Locate the cell with the specified text and output its (x, y) center coordinate. 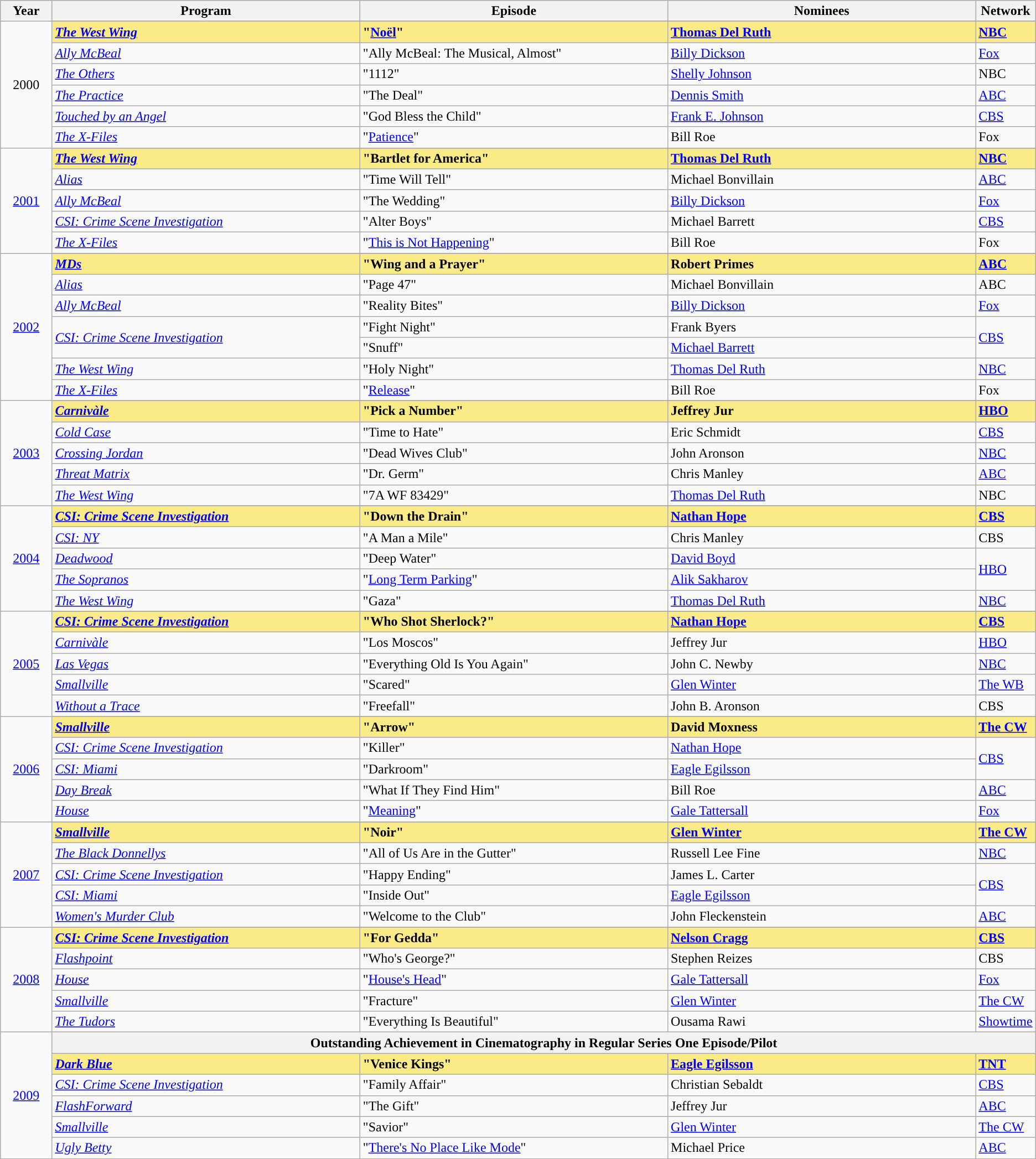
"Venice Kings" (514, 1064)
2000 (27, 85)
The Others (206, 74)
"The Gift" (514, 1106)
FlashForward (206, 1106)
Touched by an Angel (206, 116)
"Noir" (514, 832)
Nominees (822, 11)
Outstanding Achievement in Cinematography in Regular Series One Episode/Pilot (543, 1043)
The Practice (206, 95)
Flashpoint (206, 959)
"1112" (514, 74)
Deadwood (206, 558)
"Reality Bites" (514, 306)
Nelson Cragg (822, 938)
"The Deal" (514, 95)
"Los Moscos" (514, 643)
Showtime (1006, 1022)
Ugly Betty (206, 1148)
"7A WF 83429" (514, 495)
"Freefall" (514, 706)
"Time Will Tell" (514, 179)
"Scared" (514, 685)
Alik Sakharov (822, 579)
2005 (27, 664)
2003 (27, 453)
John B. Aronson (822, 706)
"Deep Water" (514, 558)
"What If They Find Him" (514, 790)
Ousama Rawi (822, 1022)
"Dr. Germ" (514, 474)
"For Gedda" (514, 938)
2002 (27, 327)
"Time to Hate" (514, 432)
Frank E. Johnson (822, 116)
John Aronson (822, 453)
Frank Byers (822, 327)
"Savior" (514, 1127)
"Gaza" (514, 600)
Dark Blue (206, 1064)
MDs (206, 264)
"Patience" (514, 137)
"Page 47" (514, 285)
"There's No Place Like Mode" (514, 1148)
"Happy Ending" (514, 874)
"Ally McBeal: The Musical, Almost" (514, 53)
"Long Term Parking" (514, 579)
"The Wedding" (514, 200)
David Moxness (822, 727)
"Snuff" (514, 348)
"Arrow" (514, 727)
"Darkroom" (514, 769)
Year (27, 11)
2009 (27, 1095)
Without a Trace (206, 706)
The Black Donnellys (206, 853)
Las Vegas (206, 664)
Threat Matrix (206, 474)
"God Bless the Child" (514, 116)
Program (206, 11)
Dennis Smith (822, 95)
"Down the Drain" (514, 516)
"All of Us Are in the Gutter" (514, 853)
"Pick a Number" (514, 411)
2001 (27, 200)
"Who Shot Sherlock?" (514, 622)
Network (1006, 11)
2007 (27, 874)
The Tudors (206, 1022)
"Inside Out" (514, 895)
Episode (514, 11)
Day Break (206, 790)
"Family Affair" (514, 1085)
Eric Schmidt (822, 432)
Robert Primes (822, 264)
"A Man a Mile" (514, 537)
"Fight Night" (514, 327)
"Welcome to the Club" (514, 916)
Women's Murder Club (206, 916)
"Fracture" (514, 1001)
The WB (1006, 685)
Christian Sebaldt (822, 1085)
"Bartlet for America" (514, 158)
James L. Carter (822, 874)
"Killer" (514, 748)
Shelly Johnson (822, 74)
Stephen Reizes (822, 959)
"Release" (514, 390)
2004 (27, 558)
John C. Newby (822, 664)
2006 (27, 769)
Michael Price (822, 1148)
"Alter Boys" (514, 221)
"Holy Night" (514, 369)
TNT (1006, 1064)
"House's Head" (514, 980)
"Noël" (514, 32)
Cold Case (206, 432)
"Everything Is Beautiful" (514, 1022)
Russell Lee Fine (822, 853)
"Dead Wives Club" (514, 453)
The Sopranos (206, 579)
John Fleckenstein (822, 916)
"Meaning" (514, 811)
"Everything Old Is You Again" (514, 664)
"Wing and a Prayer" (514, 264)
"Who's George?" (514, 959)
2008 (27, 980)
Crossing Jordan (206, 453)
"This is Not Happening" (514, 242)
CSI: NY (206, 537)
David Boyd (822, 558)
